Return [X, Y] of the center of cell containing provided text 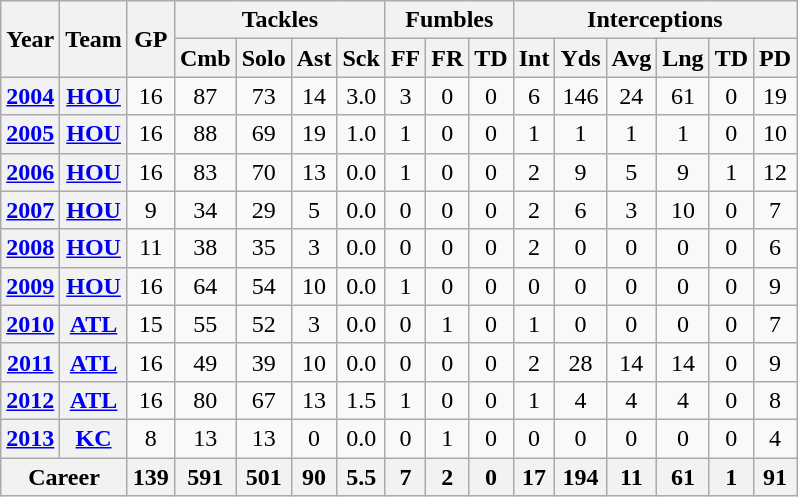
34 [205, 210]
39 [264, 362]
17 [534, 477]
KC [94, 438]
1.5 [361, 400]
FR [448, 58]
87 [205, 96]
90 [314, 477]
38 [205, 248]
Solo [264, 58]
139 [150, 477]
2004 [30, 96]
52 [264, 324]
Fumbles [449, 20]
Avg [632, 58]
Int [534, 58]
2010 [30, 324]
83 [205, 172]
88 [205, 134]
2008 [30, 248]
591 [205, 477]
FF [405, 58]
91 [776, 477]
146 [580, 96]
28 [580, 362]
Sck [361, 58]
2006 [30, 172]
64 [205, 286]
67 [264, 400]
73 [264, 96]
49 [205, 362]
12 [776, 172]
GP [150, 39]
Ast [314, 58]
3.0 [361, 96]
55 [205, 324]
2013 [30, 438]
70 [264, 172]
194 [580, 477]
24 [632, 96]
Career [64, 477]
1.0 [361, 134]
69 [264, 134]
2011 [30, 362]
15 [150, 324]
35 [264, 248]
Year [30, 39]
2009 [30, 286]
2012 [30, 400]
Lng [683, 58]
Team [94, 39]
Tackles [280, 20]
Cmb [205, 58]
5.5 [361, 477]
501 [264, 477]
2005 [30, 134]
2007 [30, 210]
PD [776, 58]
54 [264, 286]
29 [264, 210]
Yds [580, 58]
Interceptions [654, 20]
80 [205, 400]
